Detect which cell encompasses the target text, then output its [x, y] center coordinate. 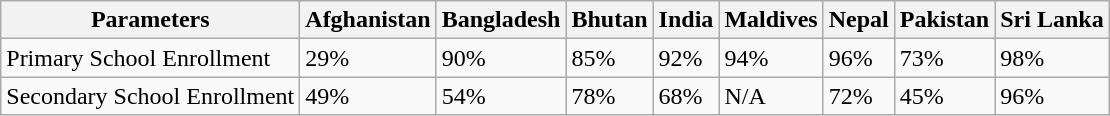
N/A [771, 96]
45% [944, 96]
Primary School Enrollment [150, 58]
73% [944, 58]
68% [686, 96]
Pakistan [944, 20]
78% [610, 96]
Sri Lanka [1052, 20]
85% [610, 58]
Bhutan [610, 20]
90% [501, 58]
Parameters [150, 20]
98% [1052, 58]
94% [771, 58]
54% [501, 96]
72% [858, 96]
Nepal [858, 20]
29% [368, 58]
Secondary School Enrollment [150, 96]
49% [368, 96]
Bangladesh [501, 20]
92% [686, 58]
Afghanistan [368, 20]
Maldives [771, 20]
India [686, 20]
